Provide the [X, Y] coordinate of the cell's center where the given text is located.  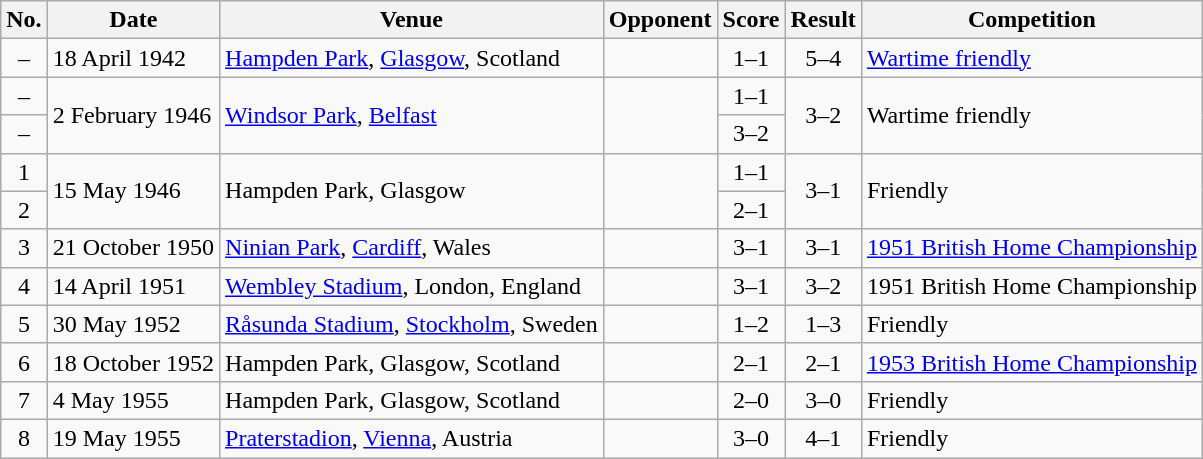
18 October 1952 [133, 362]
15 May 1946 [133, 191]
8 [24, 438]
30 May 1952 [133, 324]
Venue [412, 20]
3 [24, 248]
21 October 1950 [133, 248]
Score [751, 20]
4 May 1955 [133, 400]
6 [24, 362]
19 May 1955 [133, 438]
5 [24, 324]
2 [24, 210]
18 April 1942 [133, 58]
14 April 1951 [133, 286]
Hampden Park, Glasgow [412, 191]
Opponent [660, 20]
Råsunda Stadium, Stockholm, Sweden [412, 324]
2–0 [751, 400]
1–3 [823, 324]
1–2 [751, 324]
1953 British Home Championship [1032, 362]
Ninian Park, Cardiff, Wales [412, 248]
Praterstadion, Vienna, Austria [412, 438]
5–4 [823, 58]
Result [823, 20]
Windsor Park, Belfast [412, 115]
1 [24, 172]
Wembley Stadium, London, England [412, 286]
4–1 [823, 438]
4 [24, 286]
7 [24, 400]
2 February 1946 [133, 115]
Date [133, 20]
Competition [1032, 20]
No. [24, 20]
